Pinpoint the cell where the given text exists, returning its (x, y) midpoint coordinate. 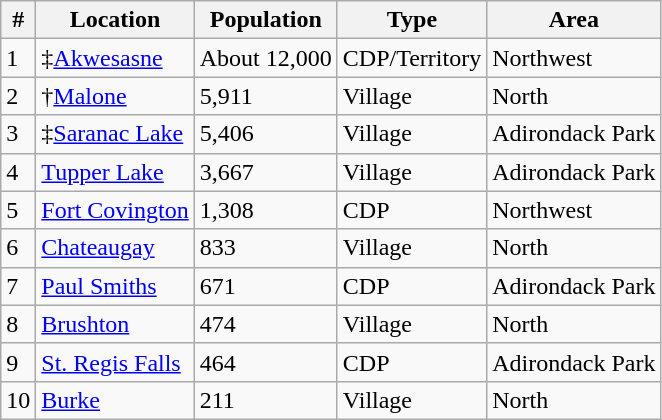
211 (266, 400)
1 (18, 58)
464 (266, 362)
About 12,000 (266, 58)
Type (412, 20)
Brushton (115, 324)
5,911 (266, 96)
2 (18, 96)
CDP/Territory (412, 58)
10 (18, 400)
†Malone (115, 96)
6 (18, 248)
5,406 (266, 134)
833 (266, 248)
671 (266, 286)
Paul Smiths (115, 286)
Population (266, 20)
St. Regis Falls (115, 362)
Location (115, 20)
Tupper Lake (115, 172)
Chateaugay (115, 248)
‡Saranac Lake (115, 134)
Burke (115, 400)
‡Akwesasne (115, 58)
3,667 (266, 172)
Area (574, 20)
474 (266, 324)
7 (18, 286)
1,308 (266, 210)
4 (18, 172)
# (18, 20)
3 (18, 134)
9 (18, 362)
8 (18, 324)
5 (18, 210)
Fort Covington (115, 210)
